Detect which cell encompasses the target text, then output its (x, y) center coordinate. 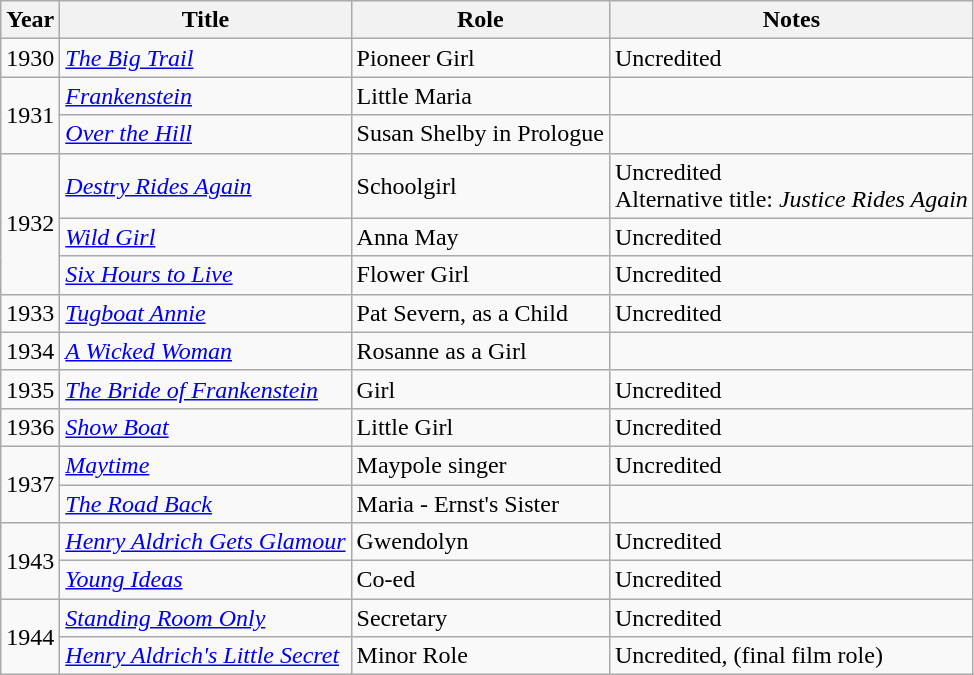
Henry Aldrich Gets Glamour (206, 542)
Rosanne as a Girl (480, 351)
Flower Girl (480, 275)
The Road Back (206, 503)
Notes (791, 20)
1932 (30, 224)
Title (206, 20)
Uncredited, (final film role) (791, 656)
Maria - Ernst's Sister (480, 503)
Over the Hill (206, 134)
The Big Trail (206, 58)
Year (30, 20)
Anna May (480, 237)
Maypole singer (480, 465)
Young Ideas (206, 580)
1930 (30, 58)
1936 (30, 427)
Schoolgirl (480, 186)
1933 (30, 313)
Role (480, 20)
1937 (30, 484)
Frankenstein (206, 96)
Little Maria (480, 96)
Six Hours to Live (206, 275)
1935 (30, 389)
Pat Severn, as a Child (480, 313)
Co-ed (480, 580)
Standing Room Only (206, 618)
Tugboat Annie (206, 313)
1944 (30, 637)
1931 (30, 115)
Maytime (206, 465)
Show Boat (206, 427)
1943 (30, 561)
Destry Rides Again (206, 186)
Henry Aldrich's Little Secret (206, 656)
Girl (480, 389)
Susan Shelby in Prologue (480, 134)
Secretary (480, 618)
The Bride of Frankenstein (206, 389)
A Wicked Woman (206, 351)
UncreditedAlternative title: Justice Rides Again (791, 186)
Minor Role (480, 656)
Wild Girl (206, 237)
1934 (30, 351)
Little Girl (480, 427)
Gwendolyn (480, 542)
Pioneer Girl (480, 58)
